Pinpoint the cell where the given text exists, returning its [X, Y] midpoint coordinate. 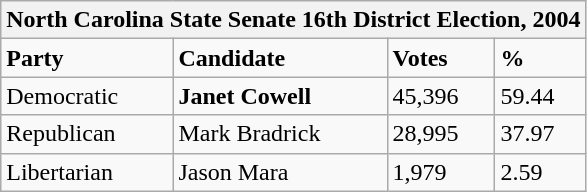
Republican [87, 134]
Votes [441, 58]
37.97 [540, 134]
% [540, 58]
28,995 [441, 134]
Janet Cowell [280, 96]
North Carolina State Senate 16th District Election, 2004 [294, 20]
59.44 [540, 96]
2.59 [540, 172]
Party [87, 58]
1,979 [441, 172]
Candidate [280, 58]
Mark Bradrick [280, 134]
Libertarian [87, 172]
45,396 [441, 96]
Democratic [87, 96]
Jason Mara [280, 172]
